Detect which cell encompasses the target text, then output its (X, Y) center coordinate. 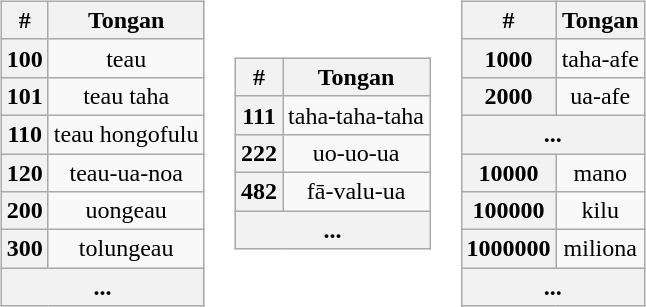
miliona (600, 249)
10000 (508, 173)
fā-valu-ua (356, 192)
teau (126, 58)
taha-afe (600, 58)
111 (260, 115)
taha-taha-taha (356, 115)
101 (24, 96)
mano (600, 173)
100 (24, 58)
2000 (508, 96)
tolungeau (126, 249)
ua-afe (600, 96)
1000 (508, 58)
222 (260, 153)
200 (24, 211)
teau-ua-noa (126, 173)
uongeau (126, 211)
300 (24, 249)
uo-uo-ua (356, 153)
teau taha (126, 96)
100000 (508, 211)
1000000 (508, 249)
120 (24, 173)
110 (24, 134)
kilu (600, 211)
teau hongofulu (126, 134)
482 (260, 192)
